Output the [X, Y] coordinate of the center of the cell containing the given text.  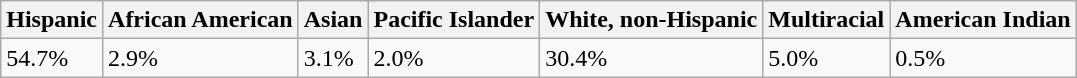
3.1% [333, 58]
54.7% [52, 58]
Multiracial [826, 20]
African American [201, 20]
Hispanic [52, 20]
American Indian [983, 20]
Asian [333, 20]
2.9% [201, 58]
5.0% [826, 58]
Pacific Islander [454, 20]
2.0% [454, 58]
0.5% [983, 58]
30.4% [652, 58]
White, non-Hispanic [652, 20]
